For the text-containing cell, return its midpoint in (x, y) coordinate format. 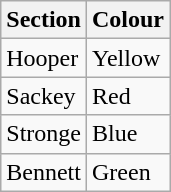
Blue (128, 134)
Colour (128, 20)
Stronge (44, 134)
Hooper (44, 58)
Yellow (128, 58)
Section (44, 20)
Green (128, 172)
Bennett (44, 172)
Red (128, 96)
Sackey (44, 96)
